Extract the [x, y] coordinate from the center of the cell holding the provided text.  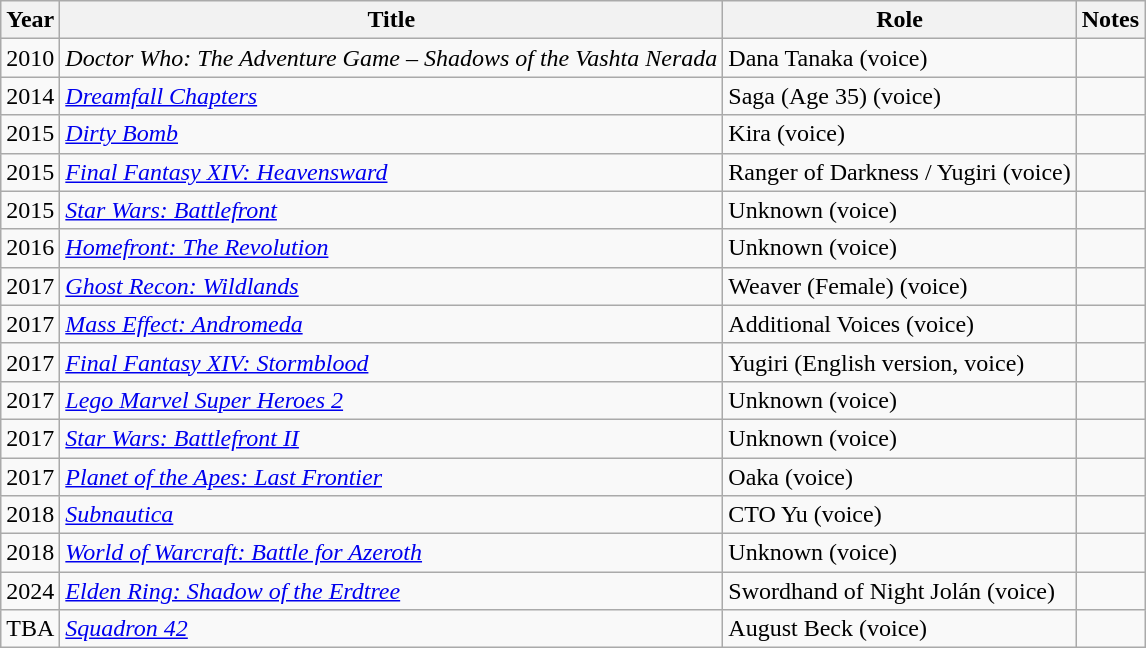
August Beck (voice) [900, 629]
Title [392, 20]
Dirty Bomb [392, 134]
World of Warcraft: Battle for Azeroth [392, 553]
Yugiri (English version, voice) [900, 362]
Star Wars: Battlefront II [392, 438]
Homefront: The Revolution [392, 248]
Lego Marvel Super Heroes 2 [392, 400]
Subnautica [392, 515]
Doctor Who: The Adventure Game – Shadows of the Vashta Nerada [392, 58]
Squadron 42 [392, 629]
CTO Yu (voice) [900, 515]
Weaver (Female) (voice) [900, 286]
Final Fantasy XIV: Heavensward [392, 172]
Oaka (voice) [900, 477]
Ghost Recon: Wildlands [392, 286]
Star Wars: Battlefront [392, 210]
Dreamfall Chapters [392, 96]
Swordhand of Night Jolán (voice) [900, 591]
TBA [30, 629]
2014 [30, 96]
Planet of the Apes: Last Frontier [392, 477]
Notes [1110, 20]
Final Fantasy XIV: Stormblood [392, 362]
2010 [30, 58]
Role [900, 20]
2024 [30, 591]
Additional Voices (voice) [900, 324]
Elden Ring: Shadow of the Erdtree [392, 591]
Kira (voice) [900, 134]
Year [30, 20]
Dana Tanaka (voice) [900, 58]
Saga (Age 35) (voice) [900, 96]
Ranger of Darkness / Yugiri (voice) [900, 172]
Mass Effect: Andromeda [392, 324]
2016 [30, 248]
